Determine the (x, y) coordinate at the center of the cell enclosing the given text.  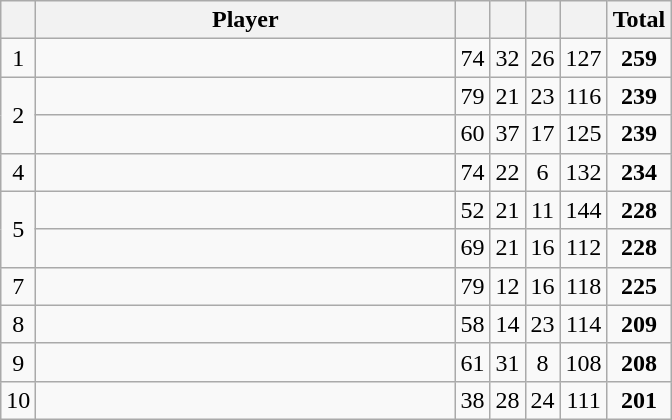
112 (584, 248)
208 (639, 362)
32 (508, 58)
132 (584, 172)
61 (472, 362)
69 (472, 248)
116 (584, 96)
259 (639, 58)
6 (542, 172)
5 (18, 229)
225 (639, 286)
2 (18, 115)
234 (639, 172)
125 (584, 134)
Total (639, 20)
1 (18, 58)
17 (542, 134)
114 (584, 324)
60 (472, 134)
7 (18, 286)
209 (639, 324)
9 (18, 362)
118 (584, 286)
201 (639, 400)
10 (18, 400)
31 (508, 362)
24 (542, 400)
11 (542, 210)
38 (472, 400)
22 (508, 172)
127 (584, 58)
58 (472, 324)
4 (18, 172)
Player (246, 20)
37 (508, 134)
26 (542, 58)
108 (584, 362)
28 (508, 400)
52 (472, 210)
14 (508, 324)
111 (584, 400)
12 (508, 286)
144 (584, 210)
